Output the (x, y) coordinate of the center of the cell containing the given text.  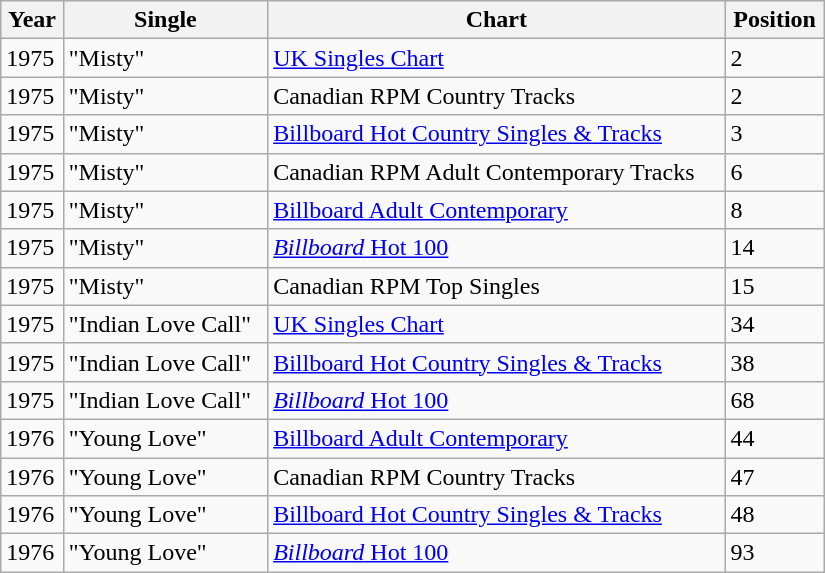
15 (774, 286)
Canadian RPM Adult Contemporary Tracks (496, 172)
47 (774, 477)
3 (774, 134)
Canadian RPM Top Singles (496, 286)
6 (774, 172)
8 (774, 210)
Position (774, 20)
Chart (496, 20)
44 (774, 438)
93 (774, 553)
Year (32, 20)
34 (774, 324)
Single (165, 20)
68 (774, 400)
48 (774, 515)
38 (774, 362)
14 (774, 248)
